Pinpoint the cell where the given text exists, returning its (x, y) midpoint coordinate. 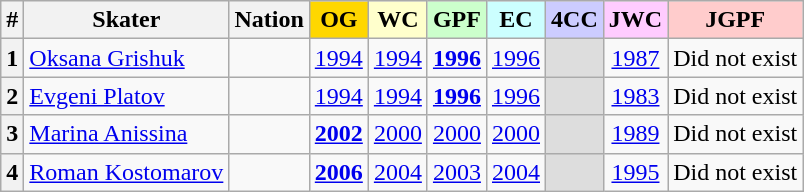
GPF (456, 20)
1989 (635, 134)
2 (12, 96)
4 (12, 172)
JGPF (736, 20)
JWC (635, 20)
# (12, 20)
1987 (635, 58)
1983 (635, 96)
1 (12, 58)
3 (12, 134)
2002 (338, 134)
Oksana Grishuk (126, 58)
EC (516, 20)
OG (338, 20)
Marina Anissina (126, 134)
Evgeni Platov (126, 96)
WC (398, 20)
Roman Kostomarov (126, 172)
2003 (456, 172)
4CC (575, 20)
1995 (635, 172)
Skater (126, 20)
Nation (269, 20)
2006 (338, 172)
